Determine the [x, y] coordinate at the center of the cell enclosing the given text.  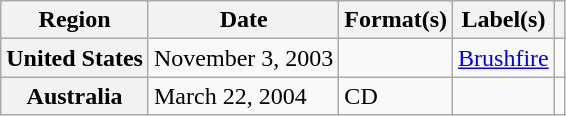
Format(s) [396, 20]
November 3, 2003 [243, 58]
Date [243, 20]
Label(s) [504, 20]
Region [75, 20]
Australia [75, 96]
United States [75, 58]
CD [396, 96]
Brushfire [504, 58]
March 22, 2004 [243, 96]
